From the cell containing the given text, extract its center point as (X, Y) coordinate. 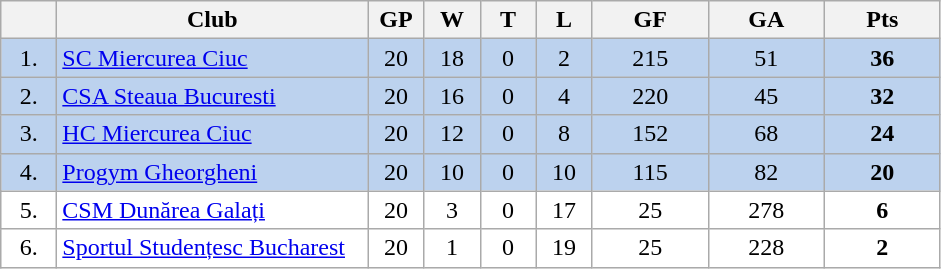
SC Miercurea Ciuc (212, 58)
115 (650, 172)
24 (882, 134)
220 (650, 96)
W (452, 20)
Sportul Studențesc Bucharest (212, 248)
12 (452, 134)
Progym Gheorgheni (212, 172)
CSM Dunărea Galați (212, 210)
Pts (882, 20)
19 (564, 248)
3 (452, 210)
1 (452, 248)
16 (452, 96)
82 (766, 172)
T (508, 20)
36 (882, 58)
215 (650, 58)
278 (766, 210)
228 (766, 248)
5. (29, 210)
HC Miercurea Ciuc (212, 134)
GF (650, 20)
51 (766, 58)
32 (882, 96)
2. (29, 96)
1. (29, 58)
L (564, 20)
CSA Steaua Bucuresti (212, 96)
6 (882, 210)
18 (452, 58)
4. (29, 172)
152 (650, 134)
68 (766, 134)
3. (29, 134)
GA (766, 20)
Club (212, 20)
8 (564, 134)
17 (564, 210)
GP (396, 20)
6. (29, 248)
45 (766, 96)
4 (564, 96)
